Capture the cell that displays the provided text and extract its (X, Y) central coordinate. 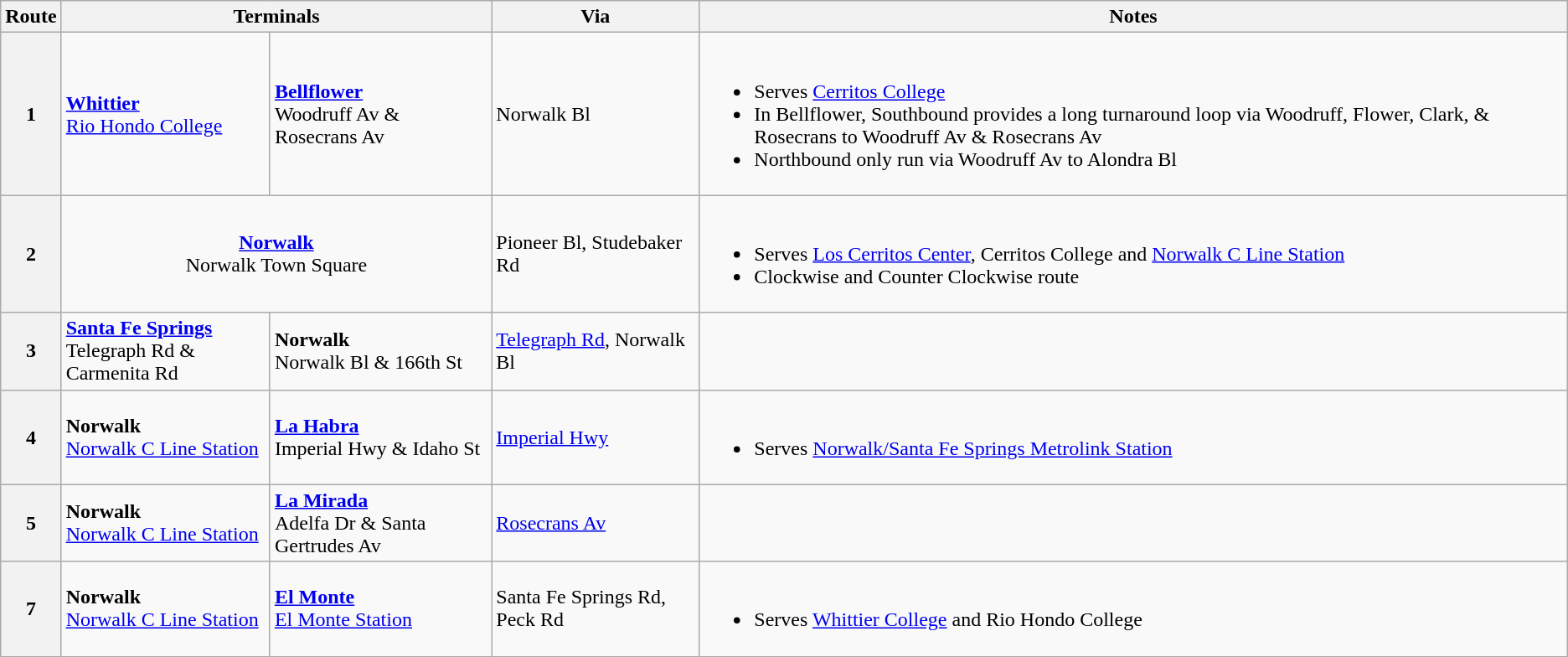
Norwalk Norwalk Town Square (276, 254)
Santa Fe Springs Rd, Peck Rd (596, 608)
Terminals (276, 17)
Telegraph Rd, Norwalk Bl (596, 351)
Pioneer Bl, Studebaker Rd (596, 254)
Norwalk Norwalk Bl & 166th St (380, 351)
5 (31, 523)
Imperial Hwy (596, 437)
El Monte El Monte Station (380, 608)
Santa Fe Springs Telegraph Rd & Carmenita Rd (166, 351)
Serves Los Cerritos Center, Cerritos College and Norwalk C Line StationClockwise and Counter Clockwise route (1133, 254)
La Mirada Adelfa Dr & Santa Gertrudes Av (380, 523)
Notes (1133, 17)
La Habra Imperial Hwy & Idaho St (380, 437)
Serves Whittier College and Rio Hondo College (1133, 608)
1 (31, 114)
Via (596, 17)
Serves Norwalk/Santa Fe Springs Metrolink Station (1133, 437)
Rosecrans Av (596, 523)
Route (31, 17)
2 (31, 254)
7 (31, 608)
4 (31, 437)
3 (31, 351)
Bellflower Woodruff Av & Rosecrans Av (380, 114)
Norwalk Bl (596, 114)
Whittier Rio Hondo College (166, 114)
